Provide the [x, y] coordinate of the cell's center where the given text is located.  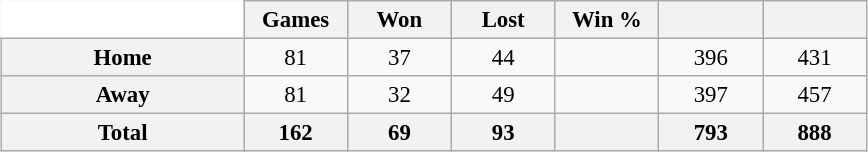
457 [815, 95]
431 [815, 57]
396 [711, 57]
Won [399, 20]
Win % [607, 20]
69 [399, 133]
888 [815, 133]
397 [711, 95]
93 [503, 133]
44 [503, 57]
Lost [503, 20]
162 [296, 133]
Away [123, 95]
Home [123, 57]
37 [399, 57]
Games [296, 20]
49 [503, 95]
32 [399, 95]
793 [711, 133]
Total [123, 133]
